Determine the [X, Y] coordinate at the center of the cell enclosing the given text.  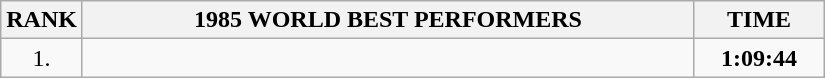
TIME [760, 20]
1:09:44 [760, 58]
RANK [42, 20]
1985 WORLD BEST PERFORMERS [388, 20]
1. [42, 58]
